Find where the given text appears and provide that cell's center as (X, Y) coordinate. 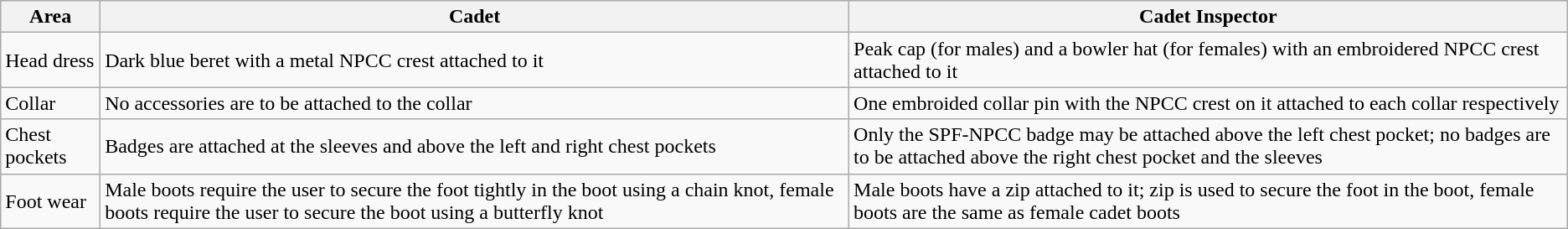
Only the SPF-NPCC badge may be attached above the left chest pocket; no badges are to be attached above the right chest pocket and the sleeves (1209, 146)
Cadet Inspector (1209, 17)
Head dress (50, 60)
Cadet (475, 17)
No accessories are to be attached to the collar (475, 103)
One embroided collar pin with the NPCC crest on it attached to each collar respectively (1209, 103)
Peak cap (for males) and a bowler hat (for females) with an embroidered NPCC crest attached to it (1209, 60)
Foot wear (50, 201)
Badges are attached at the sleeves and above the left and right chest pockets (475, 146)
Male boots have a zip attached to it; zip is used to secure the foot in the boot, female boots are the same as female cadet boots (1209, 201)
Area (50, 17)
Chest pockets (50, 146)
Dark blue beret with a metal NPCC crest attached to it (475, 60)
Collar (50, 103)
